Return (X, Y) of the center of cell containing provided text 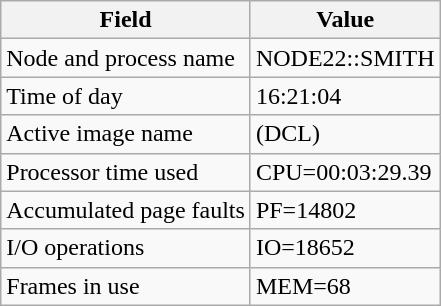
(DCL) (345, 134)
I/O operations (126, 248)
Time of day (126, 96)
Processor time used (126, 172)
Accumulated page faults (126, 210)
Active image name (126, 134)
IO=18652 (345, 248)
Frames in use (126, 286)
NODE22::SMITH (345, 58)
PF=14802 (345, 210)
Value (345, 20)
16:21:04 (345, 96)
CPU=00:03:29.39 (345, 172)
MEM=68 (345, 286)
Node and process name (126, 58)
Field (126, 20)
